Return the [X, Y] coordinate for the center point of the cell that contains the specified text.  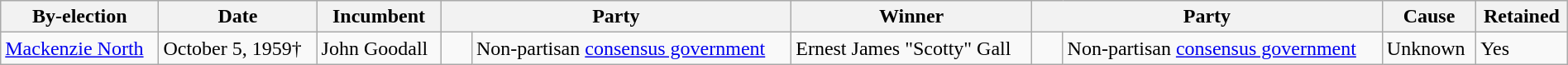
By-election [79, 17]
Unknown [1429, 48]
Yes [1522, 48]
Ernest James "Scotty" Gall [911, 48]
Mackenzie North [79, 48]
Date [238, 17]
Retained [1522, 17]
Incumbent [379, 17]
Winner [911, 17]
John Goodall [379, 48]
Cause [1429, 17]
October 5, 1959† [238, 48]
